Return the [x, y] coordinate for the center point of the cell that contains the specified text.  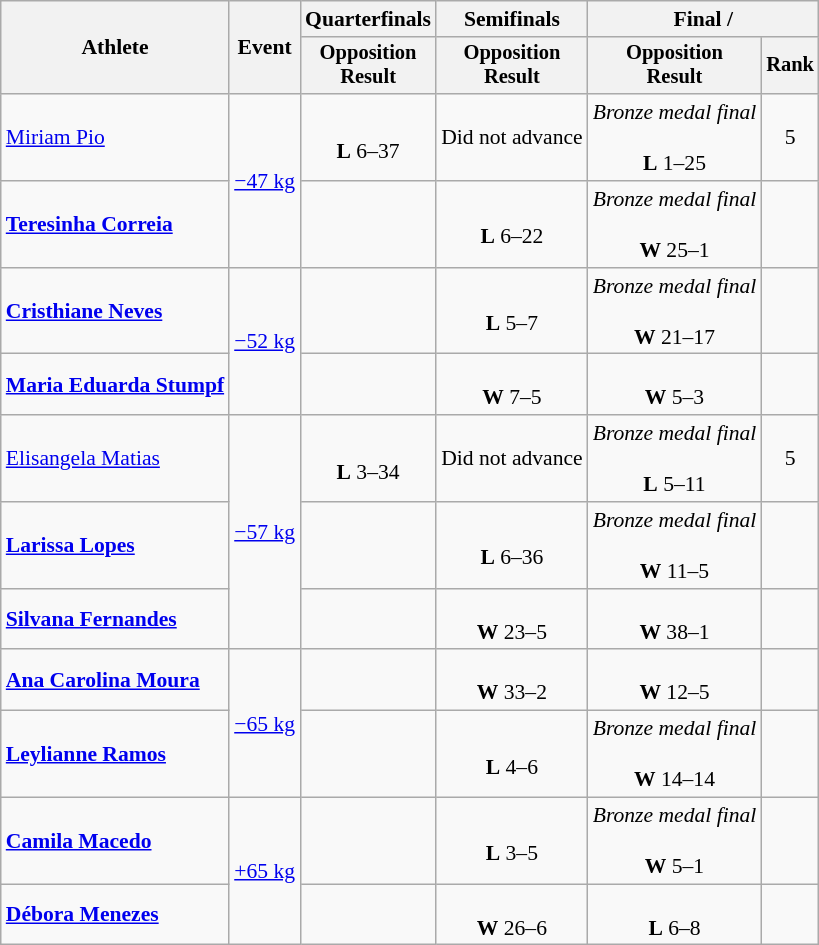
Bronze medal finalL 5–11 [675, 458]
Rank [790, 66]
L 3–5 [512, 842]
Ana Carolina Moura [115, 680]
W 5–3 [675, 384]
Maria Eduarda Stumpf [115, 384]
Débora Menezes [115, 914]
Bronze medal finalW 11–5 [675, 546]
Bronze medal finalW 25–1 [675, 224]
Leylianne Ramos [115, 754]
−65 kg [264, 724]
Cristhiane Neves [115, 312]
Silvana Fernandes [115, 620]
Bronze medal finalW 21–17 [675, 312]
W 23–5 [512, 620]
−52 kg [264, 342]
−47 kg [264, 180]
W 7–5 [512, 384]
Larissa Lopes [115, 546]
Miriam Pio [115, 138]
L 4–6 [512, 754]
Final / [704, 19]
L 6–8 [675, 914]
Bronze medal finalW 5–1 [675, 842]
L 6–37 [368, 138]
L 3–34 [368, 458]
Teresinha Correia [115, 224]
W 38–1 [675, 620]
W 26–6 [512, 914]
L 6–22 [512, 224]
Event [264, 48]
W 33–2 [512, 680]
Elisangela Matias [115, 458]
Bronze medal finalL 1–25 [675, 138]
L 5–7 [512, 312]
Athlete [115, 48]
Camila Macedo [115, 842]
W 12–5 [675, 680]
Semifinals [512, 19]
Bronze medal finalW 14–14 [675, 754]
−57 kg [264, 532]
Quarterfinals [368, 19]
L 6–36 [512, 546]
